Capture the cell that displays the provided text and extract its (X, Y) central coordinate. 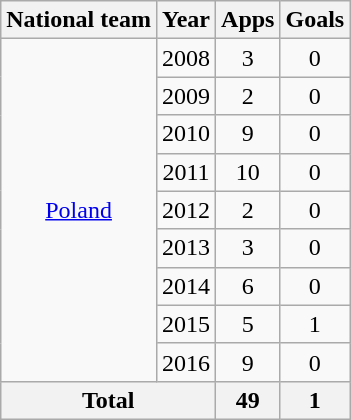
2011 (186, 172)
2008 (186, 58)
2013 (186, 248)
2014 (186, 286)
Apps (248, 20)
National team (79, 20)
5 (248, 324)
49 (248, 400)
Total (108, 400)
2012 (186, 210)
6 (248, 286)
2016 (186, 362)
Goals (315, 20)
Year (186, 20)
Poland (79, 210)
2010 (186, 134)
2015 (186, 324)
10 (248, 172)
2009 (186, 96)
